Output the (X, Y) coordinate of the center of the cell containing the given text.  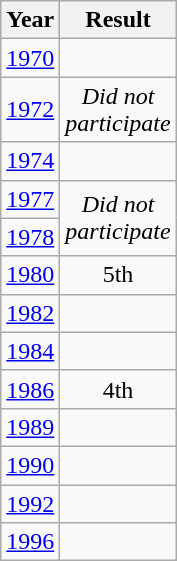
1992 (30, 503)
1990 (30, 465)
1996 (30, 542)
4th (118, 389)
1974 (30, 161)
Result (118, 20)
1989 (30, 427)
1978 (30, 237)
1972 (30, 110)
1980 (30, 275)
1986 (30, 389)
5th (118, 275)
1984 (30, 351)
1977 (30, 199)
Year (30, 20)
1982 (30, 313)
1970 (30, 58)
